From the cell containing the given text, extract its center point as (x, y) coordinate. 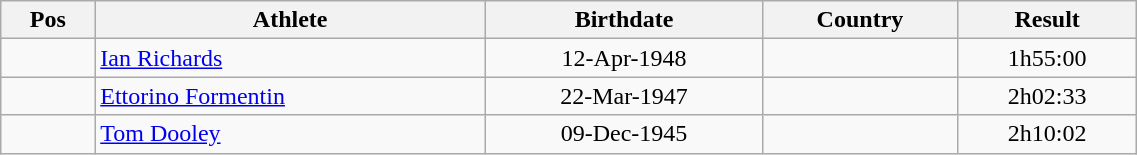
09-Dec-1945 (624, 134)
12-Apr-1948 (624, 58)
Country (860, 20)
Result (1048, 20)
2h02:33 (1048, 96)
Ian Richards (290, 58)
Ettorino Formentin (290, 96)
22-Mar-1947 (624, 96)
1h55:00 (1048, 58)
Pos (48, 20)
Tom Dooley (290, 134)
Birthdate (624, 20)
2h10:02 (1048, 134)
Athlete (290, 20)
